For the text-containing cell, return its midpoint in (X, Y) coordinate format. 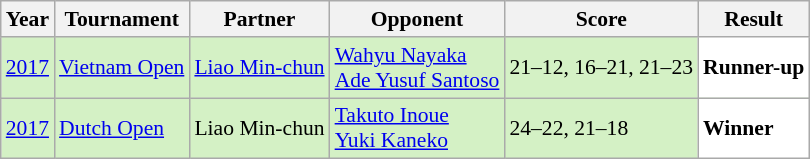
Tournament (122, 19)
Wahyu Nayaka Ade Yusuf Santoso (418, 68)
Result (754, 19)
24–22, 21–18 (601, 128)
Partner (259, 19)
Winner (754, 128)
Takuto Inoue Yuki Kaneko (418, 128)
Year (28, 19)
21–12, 16–21, 21–23 (601, 68)
Vietnam Open (122, 68)
Opponent (418, 19)
Runner-up (754, 68)
Dutch Open (122, 128)
Score (601, 19)
